Pinpoint the cell where the given text exists, returning its [X, Y] midpoint coordinate. 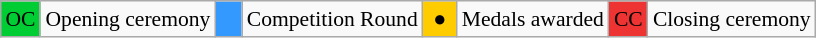
Opening ceremony [128, 19]
Closing ceremony [732, 19]
OC [20, 19]
CC [628, 19]
Competition Round [332, 19]
Medals awarded [533, 19]
● [440, 19]
